Output the (X, Y) coordinate of the center of the cell containing the given text.  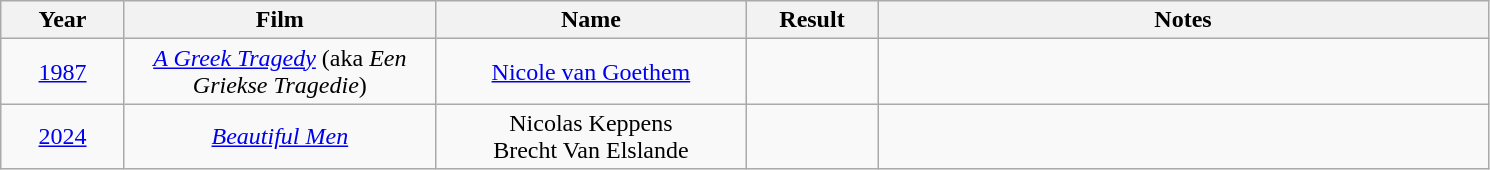
Nicole van Goethem (590, 72)
Result (812, 20)
Year (63, 20)
2024 (63, 136)
Notes (1184, 20)
Name (590, 20)
A Greek Tragedy (aka Een Griekse Tragedie) (280, 72)
1987 (63, 72)
Nicolas KeppensBrecht Van Elslande (590, 136)
Beautiful Men (280, 136)
Film (280, 20)
